Identify which cell holds the provided text, then report its [x, y] central coordinate. 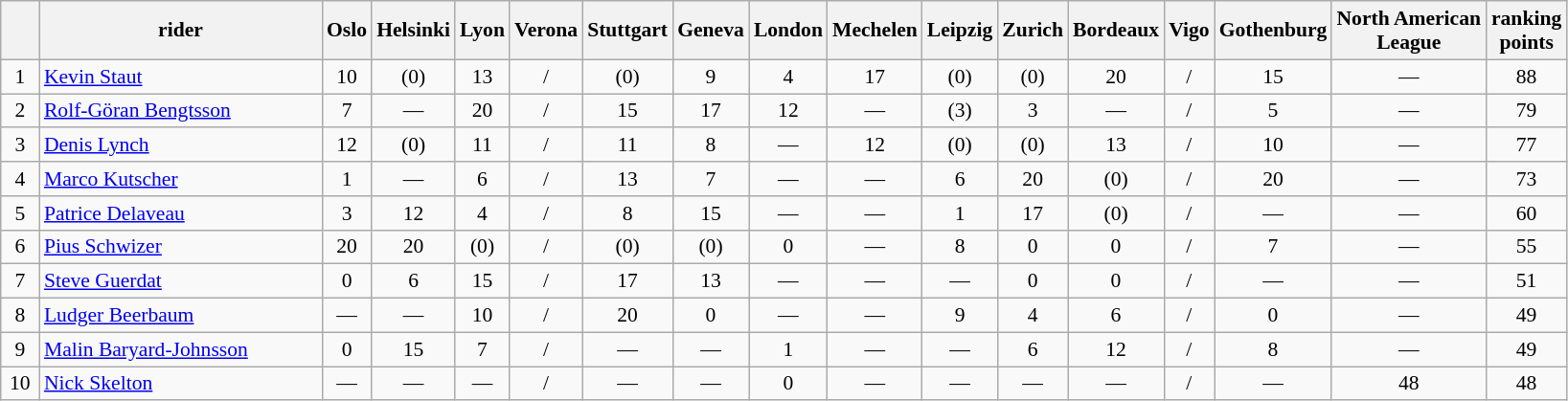
2 [20, 111]
Leipzig [960, 31]
Stuttgart [627, 31]
North AmericanLeague [1408, 31]
Oslo [347, 31]
73 [1527, 179]
(3) [960, 111]
60 [1527, 213]
Verona [546, 31]
55 [1527, 247]
Pius Schwizer [180, 247]
77 [1527, 145]
79 [1527, 111]
Steve Guerdat [180, 281]
Mechelen [875, 31]
Geneva [711, 31]
London [788, 31]
rider [180, 31]
rankingpoints [1527, 31]
Nick Skelton [180, 384]
Patrice Delaveau [180, 213]
Helsinki [414, 31]
88 [1527, 77]
Malin Baryard-Johnsson [180, 349]
51 [1527, 281]
Kevin Staut [180, 77]
Lyon [483, 31]
Zurich [1033, 31]
Vigo [1189, 31]
Rolf-Göran Bengtsson [180, 111]
Denis Lynch [180, 145]
Marco Kutscher [180, 179]
Ludger Beerbaum [180, 316]
Bordeaux [1116, 31]
Gothenburg [1274, 31]
